Scan for the cell matching the given text and deliver its [x, y] coordinate at center. 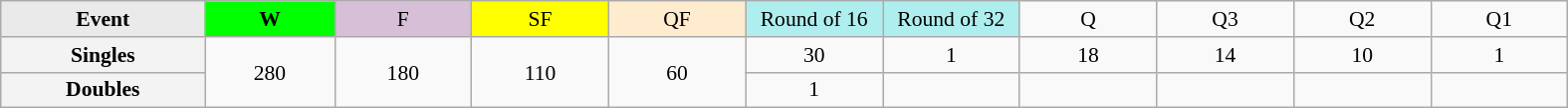
QF [677, 19]
10 [1362, 55]
W [270, 19]
110 [541, 72]
Q [1088, 19]
Round of 32 [951, 19]
Doubles [104, 90]
14 [1226, 55]
18 [1088, 55]
Singles [104, 55]
Q1 [1499, 19]
180 [403, 72]
SF [541, 19]
F [403, 19]
60 [677, 72]
30 [814, 55]
Q3 [1226, 19]
Round of 16 [814, 19]
Event [104, 19]
280 [270, 72]
Q2 [1362, 19]
